Pinpoint the cell where the given text exists, returning its [X, Y] midpoint coordinate. 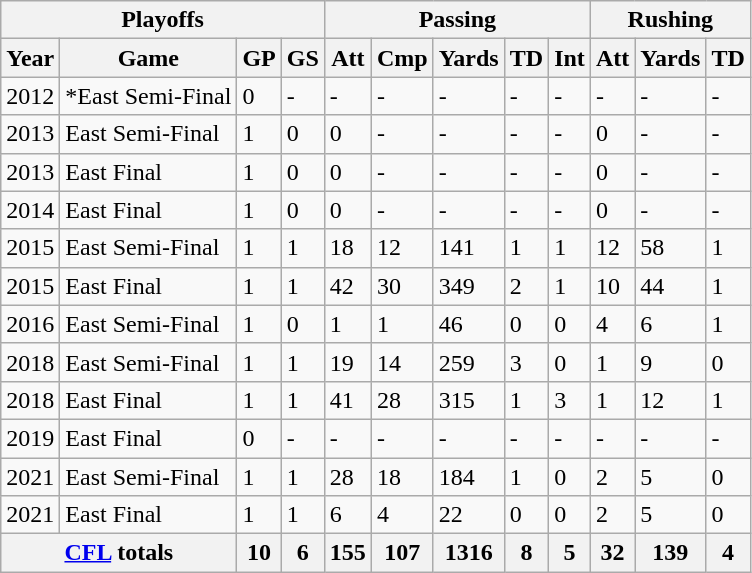
41 [348, 400]
GP [259, 58]
58 [670, 248]
19 [348, 362]
141 [468, 248]
2012 [30, 96]
184 [468, 477]
Cmp [402, 58]
30 [402, 286]
2014 [30, 210]
2016 [30, 324]
44 [670, 286]
CFL totals [119, 553]
9 [670, 362]
22 [468, 515]
Playoffs [163, 20]
Rushing [670, 20]
259 [468, 362]
1316 [468, 553]
46 [468, 324]
155 [348, 553]
315 [468, 400]
Game [148, 58]
*East Semi-Final [148, 96]
GS [302, 58]
139 [670, 553]
32 [612, 553]
Year [30, 58]
2019 [30, 438]
42 [348, 286]
14 [402, 362]
8 [526, 553]
107 [402, 553]
Int [570, 58]
349 [468, 286]
Passing [457, 20]
